From the cell containing the given text, extract its center point as (x, y) coordinate. 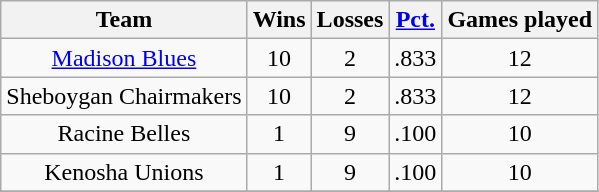
Racine Belles (124, 134)
Kenosha Unions (124, 172)
Madison Blues (124, 58)
Sheboygan Chairmakers (124, 96)
Losses (350, 20)
Team (124, 20)
Wins (279, 20)
Pct. (416, 20)
Games played (520, 20)
